Capture the cell that displays the provided text and extract its [x, y] central coordinate. 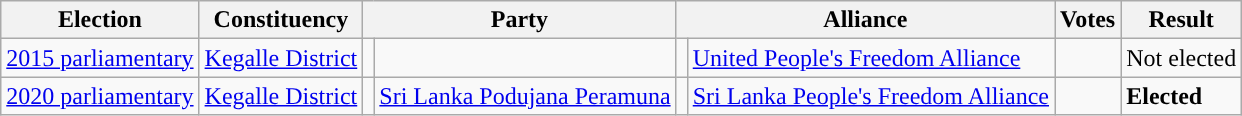
Constituency [281, 20]
Alliance [865, 20]
United People's Freedom Alliance [870, 58]
Votes [1088, 20]
2020 parliamentary [100, 96]
Party [520, 20]
Elected [1182, 96]
Not elected [1182, 58]
Result [1182, 20]
Sri Lanka People's Freedom Alliance [870, 96]
Sri Lanka Podujana Peramuna [525, 96]
Election [100, 20]
2015 parliamentary [100, 58]
